Return (x, y) of the center of cell containing provided text 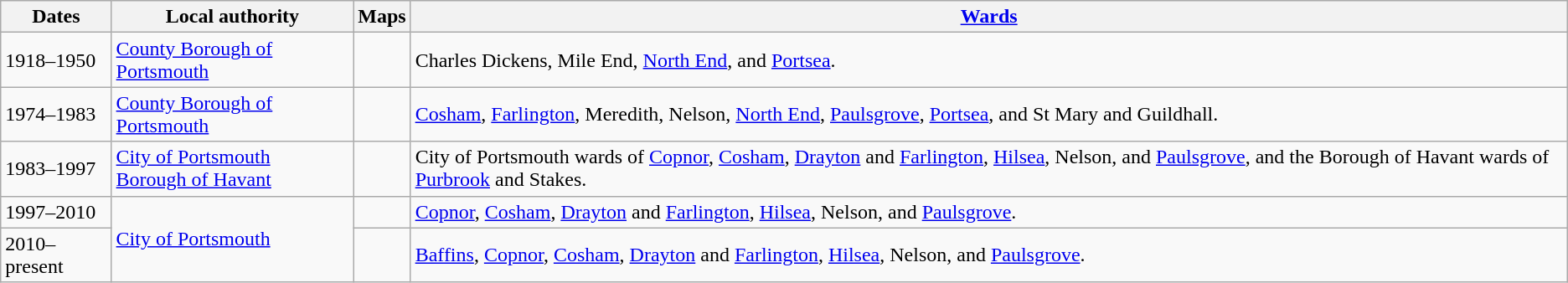
Charles Dickens, Mile End, North End, and Portsea. (988, 60)
1918–1950 (56, 60)
2010–present (56, 255)
Maps (382, 17)
Copnor, Cosham, Drayton and Farlington, Hilsea, Nelson, and Paulsgrove. (988, 212)
1997–2010 (56, 212)
Local authority (233, 17)
Dates (56, 17)
Baffins, Copnor, Cosham, Drayton and Farlington, Hilsea, Nelson, and Paulsgrove. (988, 255)
Wards (988, 17)
1983–1997 (56, 169)
City of PortsmouthBorough of Havant (233, 169)
1974–1983 (56, 114)
City of Portsmouth (233, 239)
Cosham, Farlington, Meredith, Nelson, North End, Paulsgrove, Portsea, and St Mary and Guildhall. (988, 114)
